Output the (x, y) coordinate of the center of the cell containing the given text.  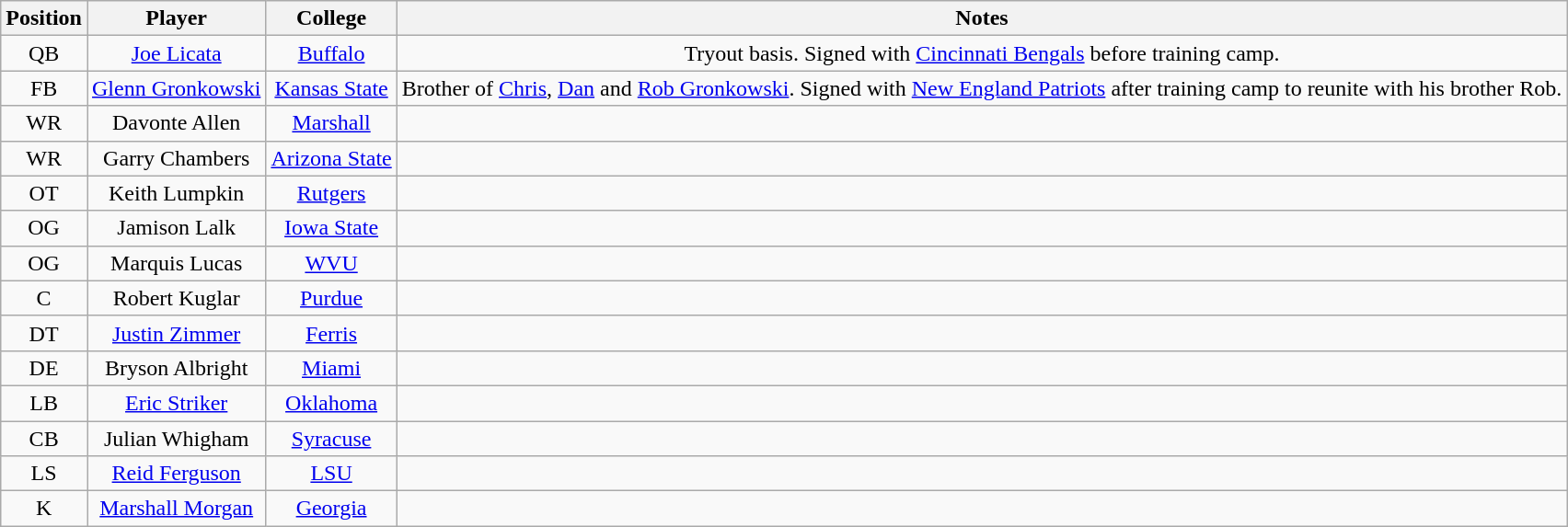
Iowa State (331, 228)
Notes (982, 18)
Arizona State (331, 158)
Tryout basis. Signed with Cincinnati Bengals before training camp. (982, 53)
Justin Zimmer (176, 333)
Brother of Chris, Dan and Rob Gronkowski. Signed with New England Patriots after training camp to reunite with his brother Rob. (982, 88)
Purdue (331, 298)
QB (44, 53)
Reid Ferguson (176, 474)
LB (44, 403)
Player (176, 18)
Ferris (331, 333)
College (331, 18)
Kansas State (331, 88)
CB (44, 439)
Georgia (331, 509)
Marquis Lucas (176, 263)
Marshall (331, 123)
OT (44, 193)
Bryson Albright (176, 368)
Robert Kuglar (176, 298)
Marshall Morgan (176, 509)
Buffalo (331, 53)
Julian Whigham (176, 439)
Eric Striker (176, 403)
Jamison Lalk (176, 228)
Joe Licata (176, 53)
LS (44, 474)
WVU (331, 263)
Position (44, 18)
LSU (331, 474)
Glenn Gronkowski (176, 88)
Syracuse (331, 439)
Miami (331, 368)
Davonte Allen (176, 123)
DE (44, 368)
DT (44, 333)
FB (44, 88)
C (44, 298)
Garry Chambers (176, 158)
K (44, 509)
Oklahoma (331, 403)
Keith Lumpkin (176, 193)
Rutgers (331, 193)
